From the cell containing the given text, extract its center point as [x, y] coordinate. 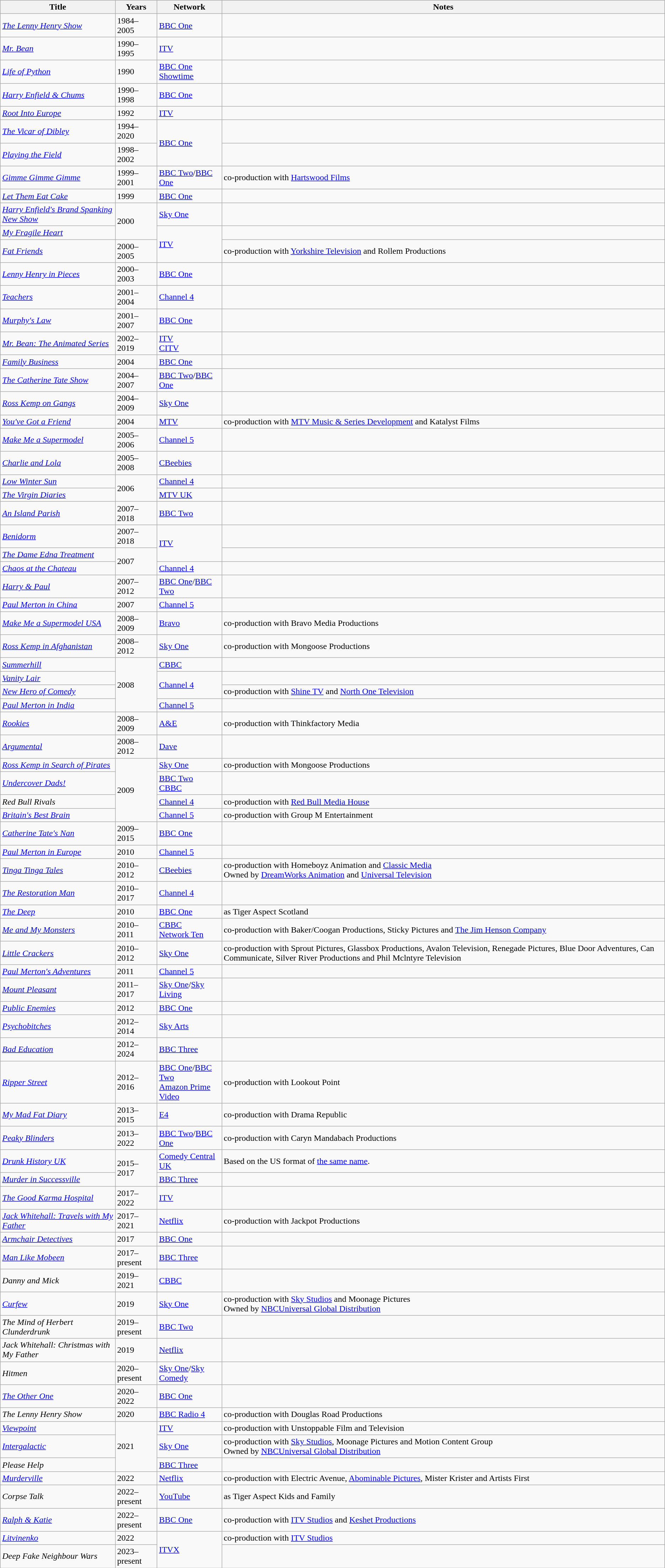
Paul Merton in India [58, 705]
ITVX [189, 1550]
2020–2022 [136, 1396]
1992 [136, 113]
Deep Fake Neighbour Wars [58, 1557]
2004–2007 [136, 380]
Paul Merton in China [58, 605]
2000–2005 [136, 251]
co-production with Douglas Road Productions [443, 1414]
Fat Friends [58, 251]
Hitmen [58, 1373]
The Restoration Man [58, 893]
Tinga Tinga Tales [58, 870]
Playing the Field [58, 154]
Vanity Lair [58, 678]
The Other One [58, 1396]
Undercover Dads! [58, 783]
2001–2007 [136, 321]
An Island Parish [58, 513]
2001–2004 [136, 297]
2005–2006 [136, 440]
BBC TwoCBBC [189, 783]
1999–2001 [136, 178]
co-production with Drama Republic [443, 1115]
Harry & Paul [58, 586]
Ross Kemp on Gangs [58, 403]
Britain's Best Brain [58, 815]
The Good Karma Hospital [58, 1198]
co-production with Homeboyz Animation and Classic MediaOwned by DreamWorks Animation and Universal Television [443, 870]
2021 [136, 1446]
The Virgin Diaries [58, 495]
Network [189, 7]
co-production with Electric Avenue, Abominable Pictures, Mister Krister and Artists First [443, 1478]
BBC One/BBC Two [189, 586]
2013–2015 [136, 1115]
1990–1998 [136, 95]
Mr. Bean [58, 48]
Notes [443, 7]
Drunk History UK [58, 1161]
co-production with Sky Studios, Moonage Pictures and Motion Content GroupOwned by NBCUniversal Global Distribution [443, 1446]
co-production with Group M Entertainment [443, 815]
Curfew [58, 1304]
2000 [136, 221]
Bravo [189, 623]
New Hero of Comedy [58, 692]
2017–present [136, 1257]
co-production with Sky Studios and Moonage PicturesOwned by NBCUniversal Global Distribution [443, 1304]
2012 [136, 1008]
2012–2014 [136, 1026]
Sky Arts [189, 1026]
Gimme Gimme Gimme [58, 178]
as Tiger Aspect Kids and Family [443, 1496]
Mr. Bean: The Animated Series [58, 343]
2005–2008 [136, 463]
My Mad Fat Diary [58, 1115]
Red Bull Rivals [58, 801]
as Tiger Aspect Scotland [443, 912]
1984–2005 [136, 26]
2011 [136, 971]
Sky One/Sky Comedy [189, 1373]
Comedy Central UK [189, 1161]
1999 [136, 196]
The Dame Edna Treatment [58, 554]
Ross Kemp in Search of Pirates [58, 765]
Ross Kemp in Afghanistan [58, 646]
BBC OneShowtime [189, 72]
2023–present [136, 1557]
Please Help [58, 1465]
Mount Pleasant [58, 989]
2019–2021 [136, 1281]
Dave [189, 746]
2010–2017 [136, 893]
YouTube [189, 1496]
E4 [189, 1115]
Viewpoint [58, 1428]
2009 [136, 790]
co-production with Jackpot Productions [443, 1221]
1998–2002 [136, 154]
Paul Merton's Adventures [58, 971]
Psychobitches [58, 1026]
Based on the US format of the same name. [443, 1161]
Let Them Eat Cake [58, 196]
2004–2009 [136, 403]
Paul Merton in Europe [58, 852]
2019–present [136, 1327]
The Mind of Herbert Clunderdrunk [58, 1327]
2011–2017 [136, 989]
Murder in Successville [58, 1179]
The Catherine Tate Show [58, 380]
You've Got a Friend [58, 421]
Little Crackers [58, 953]
Harry Enfield & Chums [58, 95]
2017 [136, 1239]
The Deep [58, 912]
Family Business [58, 362]
Ralph & Katie [58, 1520]
BBC One/BBC TwoAmazon Prime Video [189, 1082]
2015–2017 [136, 1168]
The Vicar of Dibley [58, 131]
Jack Whitehall: Travels with My Father [58, 1221]
Man Like Mobeen [58, 1257]
Danny and Mick [58, 1281]
Corpse Talk [58, 1496]
Bad Education [58, 1049]
2017–2022 [136, 1198]
2010–2011 [136, 930]
2000–2003 [136, 274]
co-production with Lookout Point [443, 1082]
2007–2012 [136, 586]
Title [58, 7]
Murphy's Law [58, 321]
co-production with Yorkshire Television and Rollem Productions [443, 251]
2020–present [136, 1373]
co-production with Bravo Media Productions [443, 623]
Low Winter Sun [58, 481]
Harry Enfield's Brand Spanking New Show [58, 214]
Root Into Europe [58, 113]
co-production with Unstoppable Film and Television [443, 1428]
Years [136, 7]
Catherine Tate's Nan [58, 833]
1990 [136, 72]
Chaos at the Chateau [58, 568]
Summerhill [58, 665]
co-production with Caryn Mandabach Productions [443, 1138]
Ripper Street [58, 1082]
Rookies [58, 724]
2017–2021 [136, 1221]
2020 [136, 1414]
Lenny Henry in Pieces [58, 274]
A&E [189, 724]
Jack Whitehall: Christmas with My Father [58, 1350]
Benidorm [58, 536]
Public Enemies [58, 1008]
1994–2020 [136, 131]
co-production with Hartswood Films [443, 178]
Murderville [58, 1478]
ITVCITV [189, 343]
Argumental [58, 746]
co-production with MTV Music & Series Development and Katalyst Films [443, 421]
2006 [136, 488]
1990–1995 [136, 48]
My Fragile Heart [58, 232]
2012–2016 [136, 1082]
2002–2019 [136, 343]
Charlie and Lola [58, 463]
Teachers [58, 297]
MTV UK [189, 495]
Make Me a Supermodel [58, 440]
Me and My Monsters [58, 930]
MTV [189, 421]
2012–2024 [136, 1049]
2009–2015 [136, 833]
Sky One/Sky Living [189, 989]
Life of Python [58, 72]
Peaky Blinders [58, 1138]
BBC Radio 4 [189, 1414]
co-production with ITV Studios [443, 1538]
co-production with Baker/Coogan Productions, Sticky Pictures and The Jim Henson Company [443, 930]
2008 [136, 685]
Litvinenko [58, 1538]
co-production with Red Bull Media House [443, 801]
co-production with Thinkfactory Media [443, 724]
co-production with ITV Studios and Keshet Productions [443, 1520]
Armchair Detectives [58, 1239]
Make Me a Supermodel USA [58, 623]
Intergalactic [58, 1446]
CBBCNetwork Ten [189, 930]
2013–2022 [136, 1138]
co-production with Shine TV and North One Television [443, 692]
